Determine the [x, y] coordinate at the center of the cell enclosing the given text.  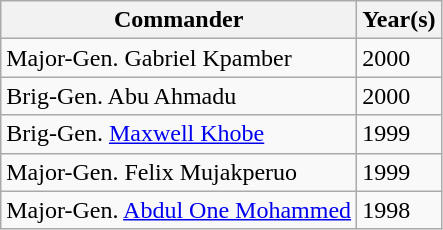
Major-Gen. Abdul One Mohammed [179, 210]
Year(s) [399, 20]
Commander [179, 20]
Brig-Gen. Maxwell Khobe [179, 134]
Major-Gen. Gabriel Kpamber [179, 58]
Brig-Gen. Abu Ahmadu [179, 96]
1998 [399, 210]
Major-Gen. Felix Mujakperuo [179, 172]
